Find where the given text appears and provide that cell's center as [x, y] coordinate. 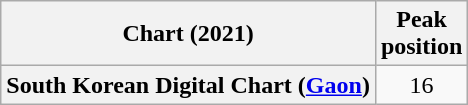
Chart (2021) [188, 34]
16 [421, 85]
Peakposition [421, 34]
South Korean Digital Chart (Gaon) [188, 85]
